Provide the (x, y) coordinate of the cell's center where the given text is located.  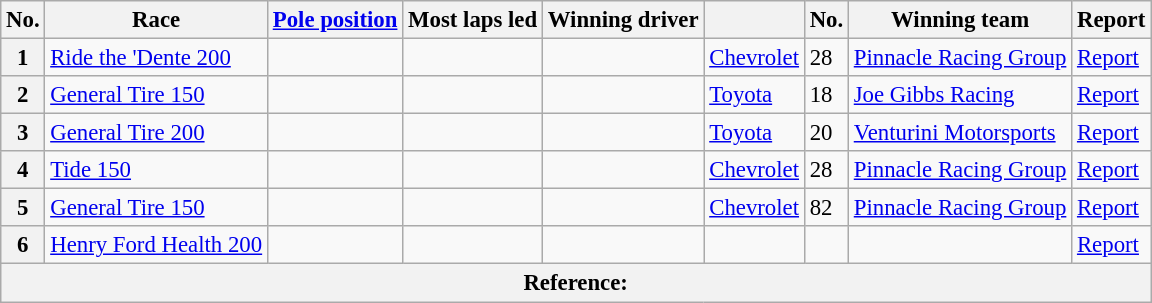
20 (826, 133)
Most laps led (473, 20)
Joe Gibbs Racing (960, 95)
Race (156, 20)
1 (23, 58)
Winning driver (622, 20)
2 (23, 95)
Ride the 'Dente 200 (156, 58)
5 (23, 208)
3 (23, 133)
Venturini Motorsports (960, 133)
Winning team (960, 20)
Pole position (334, 20)
General Tire 200 (156, 133)
Henry Ford Health 200 (156, 245)
Tide 150 (156, 170)
Reference: (576, 283)
18 (826, 95)
4 (23, 170)
6 (23, 245)
82 (826, 208)
